From the cell containing the given text, extract its center point as (x, y) coordinate. 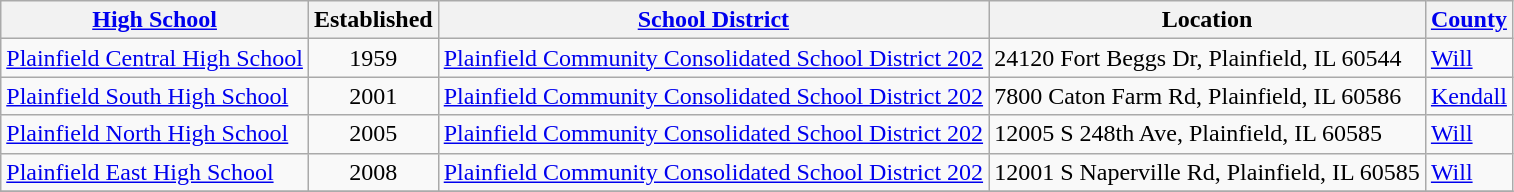
Established (373, 20)
12001 S Naperville Rd, Plainfield, IL 60585 (1208, 172)
2008 (373, 172)
Plainfield Central High School (155, 58)
2001 (373, 96)
Location (1208, 20)
2005 (373, 134)
School District (713, 20)
Plainfield North High School (155, 134)
Kendall (1468, 96)
County (1468, 20)
24120 Fort Beggs Dr, Plainfield, IL 60544 (1208, 58)
High School (155, 20)
7800 Caton Farm Rd, Plainfield, IL 60586 (1208, 96)
1959 (373, 58)
Plainfield South High School (155, 96)
Plainfield East High School (155, 172)
12005 S 248th Ave, Plainfield, IL 60585 (1208, 134)
